Find where the given text appears and provide that cell's center as [X, Y] coordinate. 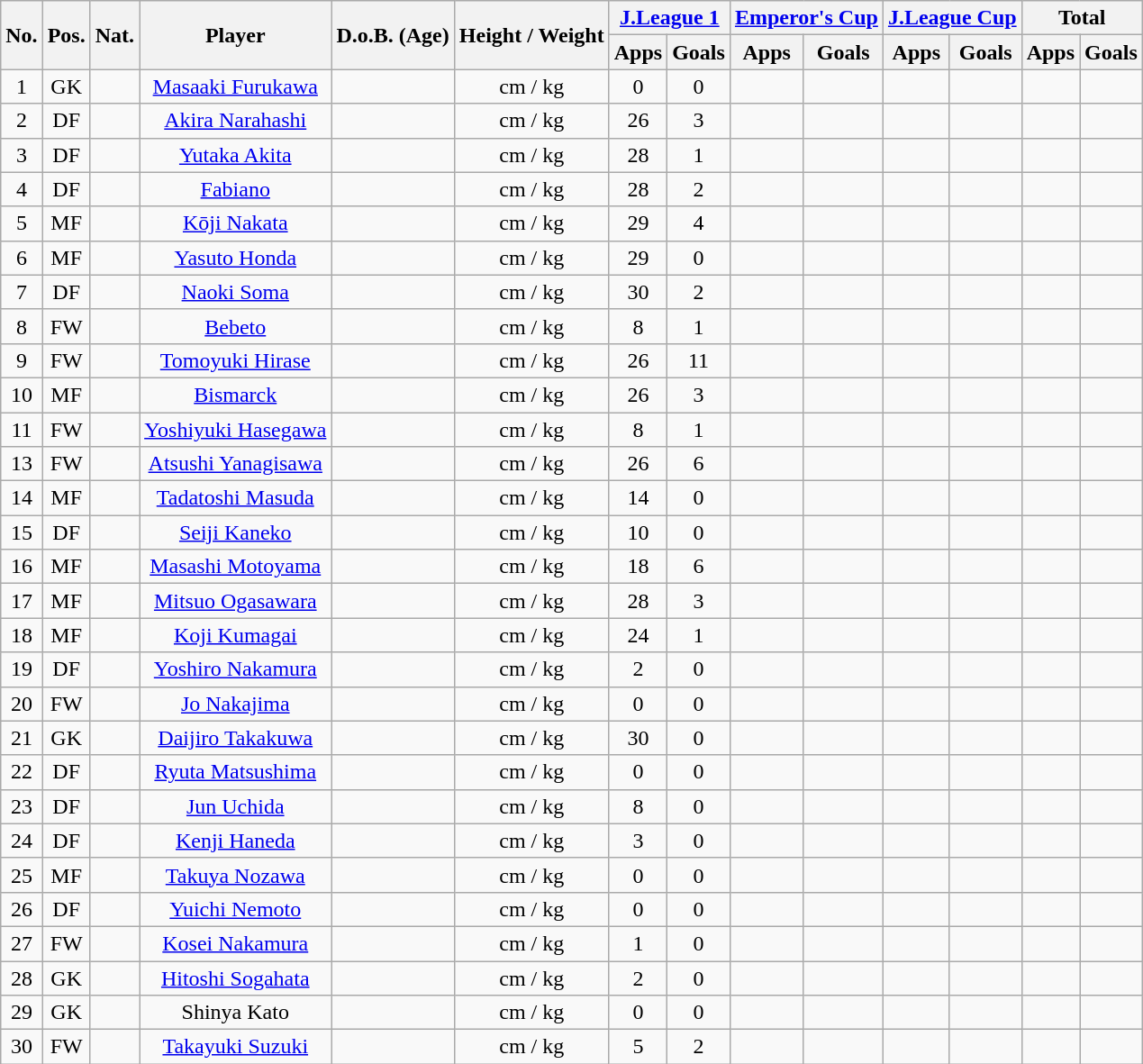
Daijiro Takakuwa [236, 738]
Tadatoshi Masuda [236, 498]
Jo Nakajima [236, 704]
Nat. [114, 35]
Kenji Haneda [236, 841]
13 [22, 464]
Shinya Kato [236, 1013]
17 [22, 601]
Masaaki Furukawa [236, 86]
Fabiano [236, 189]
Takuya Nozawa [236, 875]
Akira Narahashi [236, 121]
20 [22, 704]
J.League Cup [952, 18]
Naoki Soma [236, 292]
19 [22, 669]
Emperor's Cup [806, 18]
23 [22, 806]
Bebeto [236, 326]
21 [22, 738]
7 [22, 292]
Yutaka Akita [236, 155]
Yoshiro Nakamura [236, 669]
D.o.B. (Age) [393, 35]
Tomoyuki Hirase [236, 360]
Atsushi Yanagisawa [236, 464]
Yasuto Honda [236, 258]
Mitsuo Ogasawara [236, 601]
Takayuki Suzuki [236, 1047]
Kōji Nakata [236, 223]
15 [22, 532]
Ryuta Matsushima [236, 772]
27 [22, 943]
Yuichi Nemoto [236, 909]
16 [22, 567]
Player [236, 35]
Height / Weight [531, 35]
Yoshiyuki Hasegawa [236, 430]
Total [1082, 18]
J.League 1 [669, 18]
Bismarck [236, 395]
Hitoshi Sogahata [236, 978]
No. [22, 35]
25 [22, 875]
Pos. [67, 35]
22 [22, 772]
Seiji Kaneko [236, 532]
9 [22, 360]
Jun Uchida [236, 806]
Kosei Nakamura [236, 943]
Koji Kumagai [236, 635]
Masashi Motoyama [236, 567]
